Pinpoint the cell where the given text exists, returning its [x, y] midpoint coordinate. 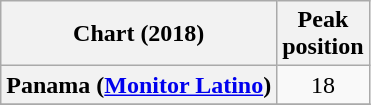
Peakposition [323, 34]
18 [323, 85]
Panama (Monitor Latino) [139, 85]
Chart (2018) [139, 34]
